For the text-containing cell, return its midpoint in [x, y] coordinate format. 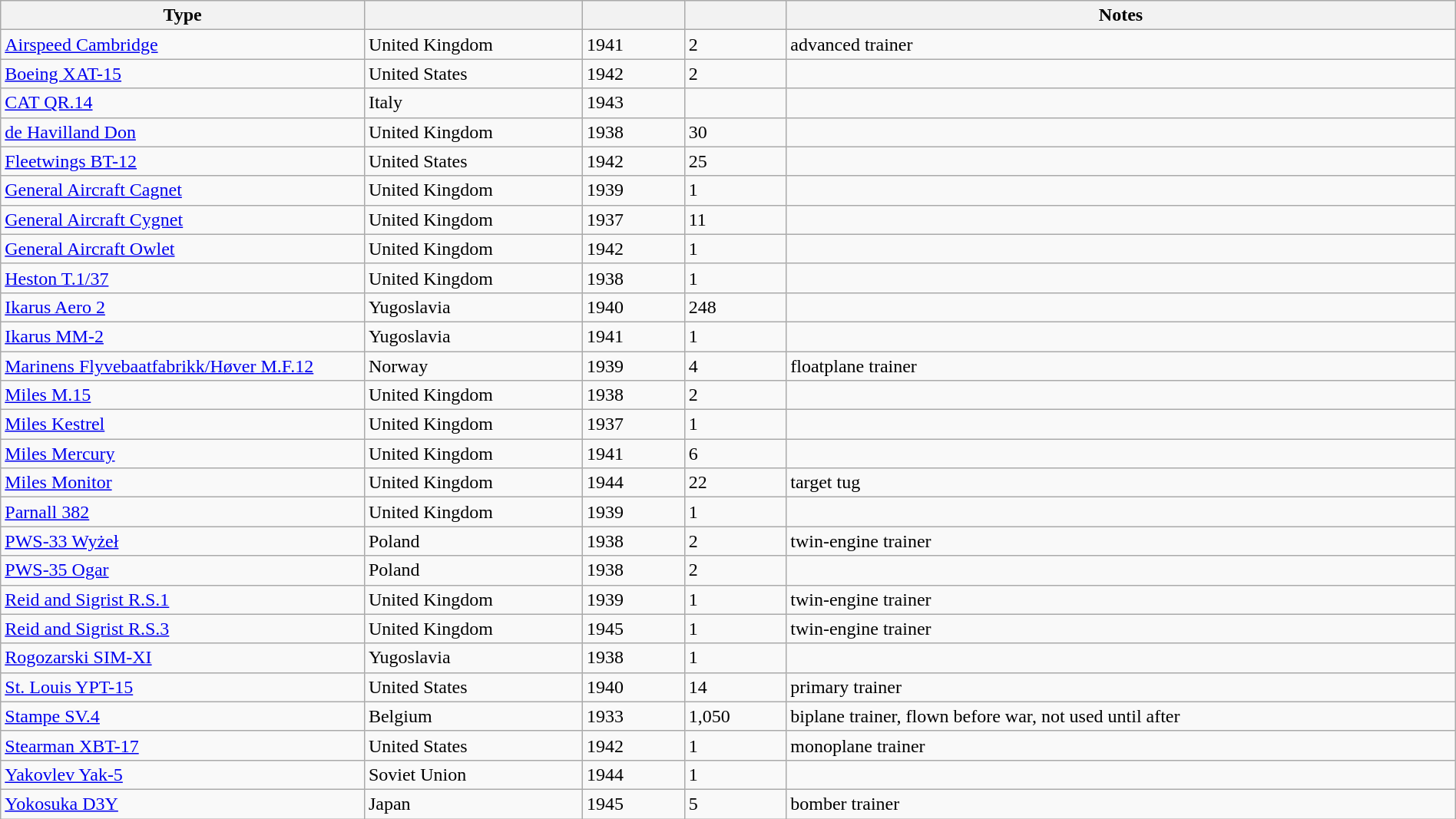
11 [736, 220]
Ikarus MM-2 [183, 336]
primary trainer [1121, 687]
advanced trainer [1121, 45]
Ikarus Aero 2 [183, 307]
248 [736, 307]
14 [736, 687]
General Aircraft Cygnet [183, 220]
Notes [1121, 15]
Japan [473, 804]
Marinens Flyvebaatfabrikk/Høver M.F.12 [183, 366]
bomber trainer [1121, 804]
Reid and Sigrist R.S.3 [183, 629]
Type [183, 15]
Fleetwings BT-12 [183, 161]
Yakovlev Yak-5 [183, 774]
Miles M.15 [183, 395]
Parnall 382 [183, 512]
floatplane trainer [1121, 366]
22 [736, 483]
PWS-33 Wyżeł [183, 541]
General Aircraft Cagnet [183, 190]
1933 [634, 716]
1,050 [736, 716]
Rogozarski SIM-XI [183, 658]
Miles Monitor [183, 483]
Norway [473, 366]
Soviet Union [473, 774]
4 [736, 366]
Miles Mercury [183, 454]
5 [736, 804]
Stearman XBT-17 [183, 745]
30 [736, 132]
1943 [634, 103]
Miles Kestrel [183, 424]
Belgium [473, 716]
Italy [473, 103]
6 [736, 454]
Stampe SV.4 [183, 716]
Reid and Sigrist R.S.1 [183, 599]
St. Louis YPT-15 [183, 687]
Heston T.1/37 [183, 278]
PWS-35 Ogar [183, 570]
monoplane trainer [1121, 745]
25 [736, 161]
Boeing XAT-15 [183, 74]
General Aircraft Owlet [183, 249]
Yokosuka D3Y [183, 804]
biplane trainer, flown before war, not used until after [1121, 716]
CAT QR.14 [183, 103]
de Havilland Don [183, 132]
target tug [1121, 483]
Airspeed Cambridge [183, 45]
